Determine the [X, Y] coordinate at the center of the cell enclosing the given text.  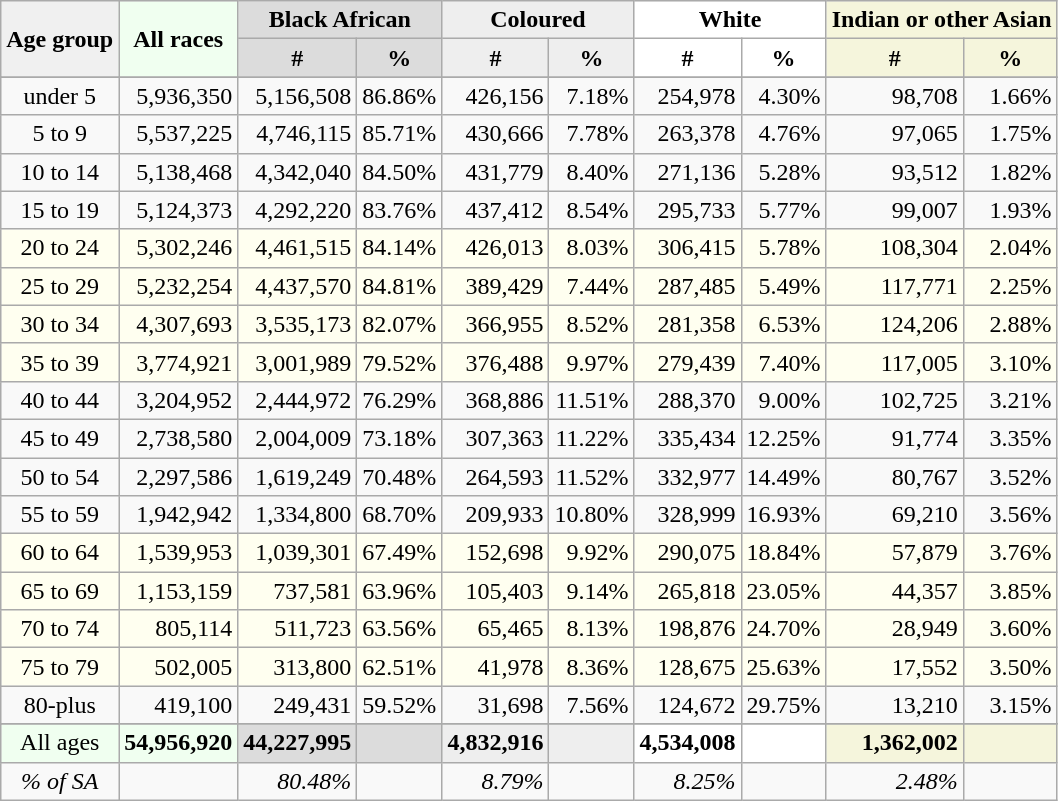
20 to 24 [60, 248]
335,434 [688, 438]
4,437,570 [298, 286]
2.88% [1010, 324]
5.49% [784, 286]
5,232,254 [178, 286]
430,666 [496, 134]
1,619,249 [298, 477]
65 to 69 [60, 591]
7.56% [592, 705]
426,156 [496, 96]
1,362,002 [894, 743]
3,535,173 [298, 324]
437,412 [496, 210]
84.81% [400, 286]
9.97% [592, 362]
70.48% [400, 477]
4,832,916 [496, 743]
264,593 [496, 477]
288,370 [688, 400]
263,378 [688, 134]
18.84% [784, 553]
4,461,515 [298, 248]
11.52% [592, 477]
3.76% [1010, 553]
76.29% [400, 400]
254,978 [688, 96]
376,488 [496, 362]
25.63% [784, 667]
313,800 [298, 667]
108,304 [894, 248]
279,439 [688, 362]
11.51% [592, 400]
11.22% [592, 438]
3,001,989 [298, 362]
6.53% [784, 324]
2,738,580 [178, 438]
44,227,995 [298, 743]
59.52% [400, 705]
23.05% [784, 591]
15 to 19 [60, 210]
91,774 [894, 438]
Age group [60, 39]
8.36% [592, 667]
306,415 [688, 248]
80.48% [298, 781]
7.18% [592, 96]
4.30% [784, 96]
3.15% [1010, 705]
4.76% [784, 134]
73.18% [400, 438]
65,465 [496, 629]
419,100 [178, 705]
3.60% [1010, 629]
9.92% [592, 553]
4,292,220 [298, 210]
3.52% [1010, 477]
3.85% [1010, 591]
30 to 34 [60, 324]
8.03% [592, 248]
5.78% [784, 248]
8.79% [496, 781]
117,771 [894, 286]
50 to 54 [60, 477]
99,007 [894, 210]
287,485 [688, 286]
265,818 [688, 591]
8.40% [592, 172]
7.78% [592, 134]
2.48% [894, 781]
44,357 [894, 591]
281,358 [688, 324]
1,039,301 [298, 553]
5 to 9 [60, 134]
1.66% [1010, 96]
Coloured [538, 20]
31,698 [496, 705]
68.70% [400, 515]
16.93% [784, 515]
8.54% [592, 210]
98,708 [894, 96]
502,005 [178, 667]
209,933 [496, 515]
128,675 [688, 667]
40 to 44 [60, 400]
2,297,586 [178, 477]
3,774,921 [178, 362]
5,936,350 [178, 96]
10 to 14 [60, 172]
83.76% [400, 210]
24.70% [784, 629]
93,512 [894, 172]
1,539,953 [178, 553]
9.00% [784, 400]
Indian or other Asian [942, 20]
105,403 [496, 591]
62.51% [400, 667]
2.04% [1010, 248]
737,581 [298, 591]
389,429 [496, 286]
1,334,800 [298, 515]
63.56% [400, 629]
8.52% [592, 324]
290,075 [688, 553]
35 to 39 [60, 362]
3.10% [1010, 362]
3.35% [1010, 438]
3,204,952 [178, 400]
152,698 [496, 553]
271,136 [688, 172]
124,206 [894, 324]
117,005 [894, 362]
1.82% [1010, 172]
366,955 [496, 324]
4,534,008 [688, 743]
3.56% [1010, 515]
60 to 64 [60, 553]
5,156,508 [298, 96]
8.25% [688, 781]
805,114 [178, 629]
1,153,159 [178, 591]
55 to 59 [60, 515]
4,307,693 [178, 324]
8.13% [592, 629]
57,879 [894, 553]
1.75% [1010, 134]
12.25% [784, 438]
29.75% [784, 705]
14.49% [784, 477]
249,431 [298, 705]
102,725 [894, 400]
70 to 74 [60, 629]
85.71% [400, 134]
5,138,468 [178, 172]
431,779 [496, 172]
5.77% [784, 210]
198,876 [688, 629]
80,767 [894, 477]
3.21% [1010, 400]
82.07% [400, 324]
4,746,115 [298, 134]
25 to 29 [60, 286]
45 to 49 [60, 438]
97,065 [894, 134]
511,723 [298, 629]
54,956,920 [178, 743]
Black African [340, 20]
28,949 [894, 629]
17,552 [894, 667]
69,210 [894, 515]
79.52% [400, 362]
328,999 [688, 515]
7.40% [784, 362]
5,537,225 [178, 134]
1.93% [1010, 210]
10.80% [592, 515]
All ages [60, 743]
5.28% [784, 172]
84.14% [400, 248]
9.14% [592, 591]
124,672 [688, 705]
86.86% [400, 96]
63.96% [400, 591]
75 to 79 [60, 667]
67.49% [400, 553]
3.50% [1010, 667]
White [730, 20]
7.44% [592, 286]
5,302,246 [178, 248]
295,733 [688, 210]
2,004,009 [298, 438]
426,013 [496, 248]
332,977 [688, 477]
2.25% [1010, 286]
307,363 [496, 438]
41,978 [496, 667]
under 5 [60, 96]
13,210 [894, 705]
368,886 [496, 400]
80-plus [60, 705]
All races [178, 39]
2,444,972 [298, 400]
5,124,373 [178, 210]
1,942,942 [178, 515]
% of SA [60, 781]
84.50% [400, 172]
4,342,040 [298, 172]
